Find where the given text appears and provide that cell's center as [x, y] coordinate. 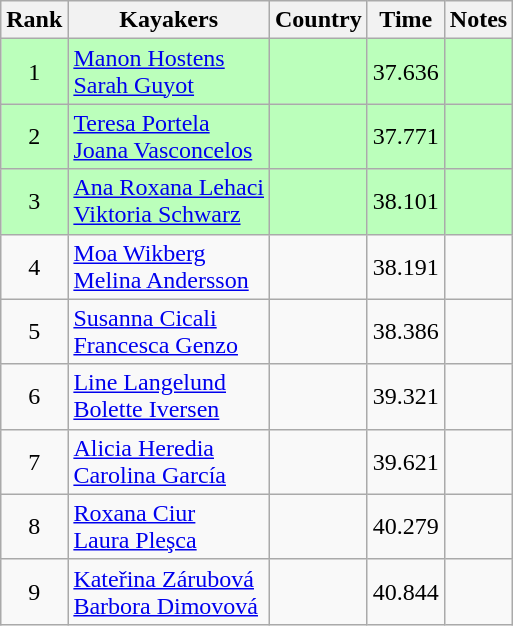
9 [34, 592]
2 [34, 136]
38.101 [406, 202]
7 [34, 462]
Kayakers [169, 20]
4 [34, 266]
Roxana CiurLaura Pleşca [169, 526]
5 [34, 332]
1 [34, 72]
Line LangelundBolette Iversen [169, 396]
40.844 [406, 592]
Manon HostensSarah Guyot [169, 72]
38.386 [406, 332]
39.321 [406, 396]
3 [34, 202]
6 [34, 396]
Notes [478, 20]
Rank [34, 20]
Time [406, 20]
38.191 [406, 266]
Alicia HerediaCarolina García [169, 462]
Teresa PortelaJoana Vasconcelos [169, 136]
40.279 [406, 526]
37.771 [406, 136]
8 [34, 526]
Ana Roxana LehaciViktoria Schwarz [169, 202]
39.621 [406, 462]
Kateřina ZárubováBarbora Dimovová [169, 592]
Country [319, 20]
37.636 [406, 72]
Moa WikbergMelina Andersson [169, 266]
Susanna CicaliFrancesca Genzo [169, 332]
